Scan for the cell matching the given text and deliver its [X, Y] coordinate at center. 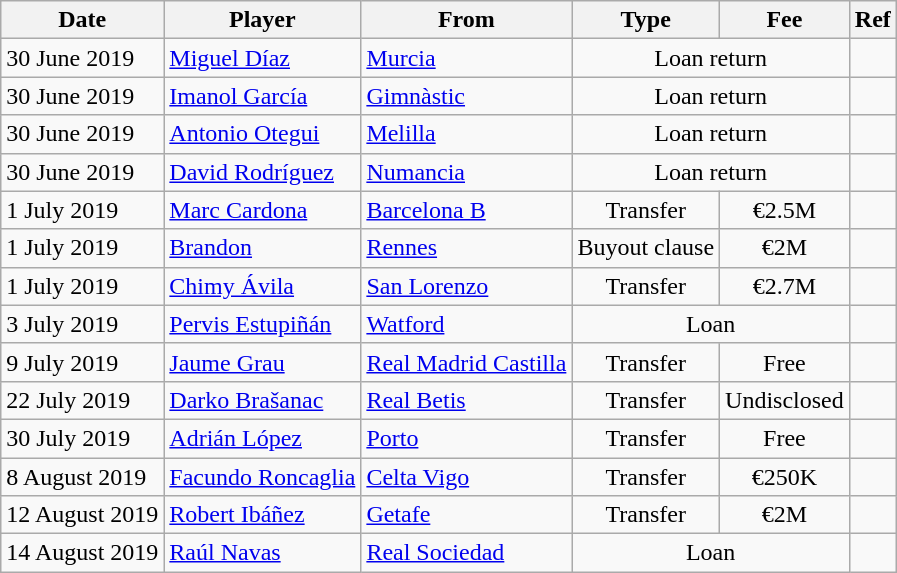
From [466, 20]
Raúl Navas [262, 553]
Imanol García [262, 96]
Celta Vigo [466, 477]
12 August 2019 [82, 515]
22 July 2019 [82, 400]
Real Sociedad [466, 553]
Rennes [466, 248]
Numancia [466, 172]
Ref [872, 20]
3 July 2019 [82, 324]
Chimy Ávila [262, 286]
Barcelona B [466, 210]
€250K [785, 477]
Facundo Roncaglia [262, 477]
Adrián López [262, 438]
Gimnàstic [466, 96]
€2.7M [785, 286]
Brandon [262, 248]
30 July 2019 [82, 438]
€2.5M [785, 210]
Player [262, 20]
Porto [466, 438]
Antonio Otegui [262, 134]
Pervis Estupiñán [262, 324]
Watford [466, 324]
San Lorenzo [466, 286]
Marc Cardona [262, 210]
9 July 2019 [82, 362]
Real Madrid Castilla [466, 362]
8 August 2019 [82, 477]
Undisclosed [785, 400]
Melilla [466, 134]
Buyout clause [646, 248]
14 August 2019 [82, 553]
Robert Ibáñez [262, 515]
Darko Brašanac [262, 400]
Type [646, 20]
David Rodríguez [262, 172]
Getafe [466, 515]
Jaume Grau [262, 362]
Murcia [466, 58]
Fee [785, 20]
Real Betis [466, 400]
Date [82, 20]
Miguel Díaz [262, 58]
